From the cell containing the given text, extract its center point as [x, y] coordinate. 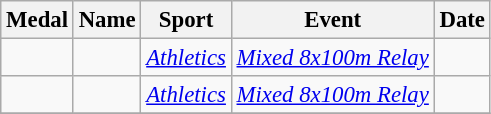
Event [332, 20]
Medal [38, 20]
Sport [186, 20]
Name [107, 20]
Date [462, 20]
